Return the (x, y) coordinate for the center point of the cell that contains the specified text.  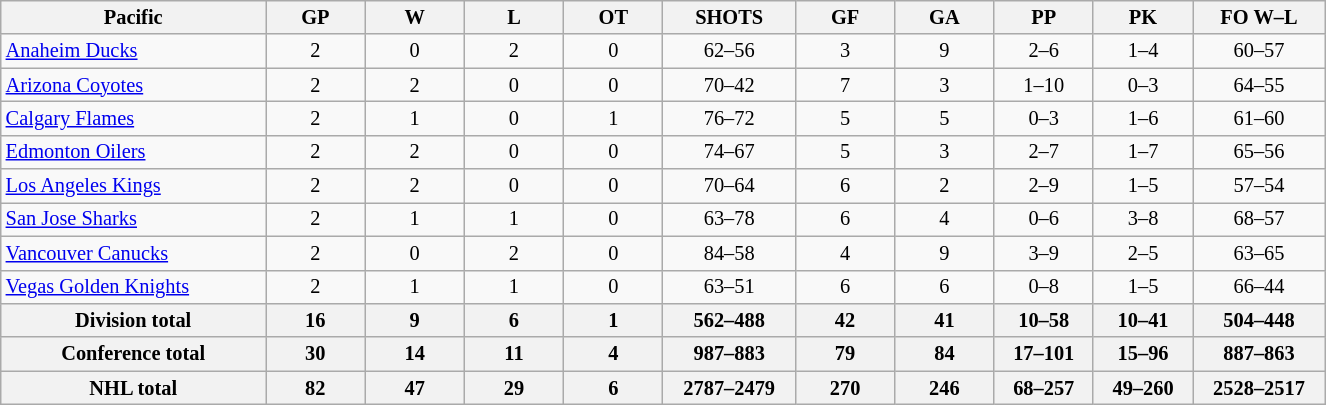
79 (844, 354)
76–72 (729, 118)
562–488 (729, 320)
16 (316, 320)
3–8 (1142, 219)
Anaheim Ducks (134, 51)
47 (414, 388)
68–257 (1044, 388)
2787–2479 (729, 388)
60–57 (1260, 51)
246 (944, 388)
0–6 (1044, 219)
Vancouver Canucks (134, 253)
Calgary Flames (134, 118)
270 (844, 388)
Pacific (134, 17)
PK (1142, 17)
Edmonton Oilers (134, 152)
Division total (134, 320)
Conference total (134, 354)
49–260 (1142, 388)
30 (316, 354)
Vegas Golden Knights (134, 287)
11 (514, 354)
L (514, 17)
GP (316, 17)
PP (1044, 17)
66–44 (1260, 287)
2528–2517 (1260, 388)
42 (844, 320)
82 (316, 388)
Arizona Coyotes (134, 85)
14 (414, 354)
1–10 (1044, 85)
SHOTS (729, 17)
Los Angeles Kings (134, 186)
65–56 (1260, 152)
64–55 (1260, 85)
70–64 (729, 186)
63–51 (729, 287)
68–57 (1260, 219)
2–7 (1044, 152)
62–56 (729, 51)
57–54 (1260, 186)
OT (614, 17)
W (414, 17)
3–9 (1044, 253)
29 (514, 388)
84–58 (729, 253)
61–60 (1260, 118)
7 (844, 85)
41 (944, 320)
15–96 (1142, 354)
2–9 (1044, 186)
887–863 (1260, 354)
70–42 (729, 85)
2–5 (1142, 253)
GF (844, 17)
NHL total (134, 388)
San Jose Sharks (134, 219)
FO W–L (1260, 17)
74–67 (729, 152)
63–65 (1260, 253)
10–41 (1142, 320)
17–101 (1044, 354)
GA (944, 17)
987–883 (729, 354)
2–6 (1044, 51)
1–7 (1142, 152)
63–78 (729, 219)
504–448 (1260, 320)
1–6 (1142, 118)
0–8 (1044, 287)
10–58 (1044, 320)
1–4 (1142, 51)
84 (944, 354)
